Find where the given text appears and provide that cell's center as [X, Y] coordinate. 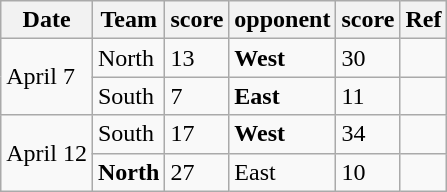
27 [197, 172]
34 [368, 134]
Team [128, 20]
April 7 [47, 77]
April 12 [47, 153]
7 [197, 96]
Date [47, 20]
10 [368, 172]
Ref [424, 20]
13 [197, 58]
30 [368, 58]
17 [197, 134]
opponent [282, 20]
11 [368, 96]
